Locate the cell with the specified text and output its (X, Y) center coordinate. 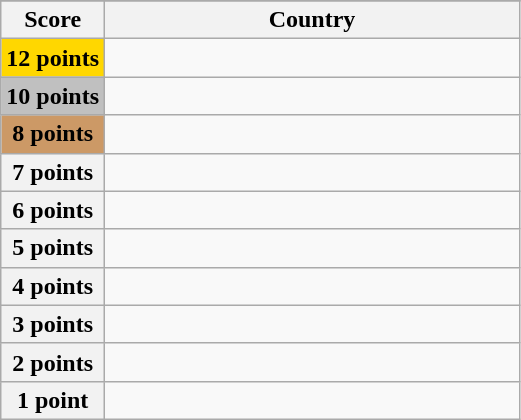
Score (53, 20)
5 points (53, 248)
1 point (53, 400)
2 points (53, 362)
7 points (53, 172)
12 points (53, 58)
6 points (53, 210)
10 points (53, 96)
4 points (53, 286)
8 points (53, 134)
3 points (53, 324)
Country (312, 20)
